Return (X, Y) of the center of cell containing provided text 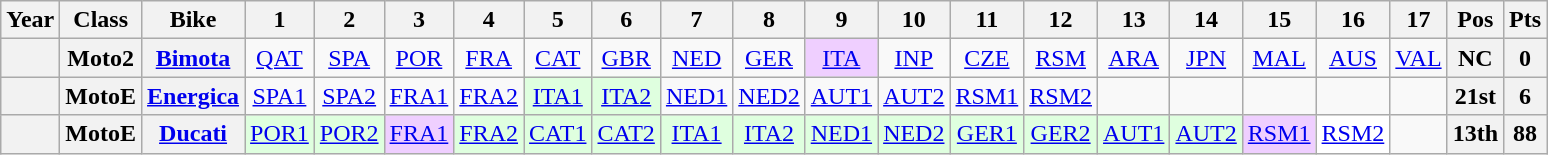
POR2 (349, 134)
ARA (1134, 58)
AUS (1353, 58)
5 (558, 20)
Class (101, 20)
Pts (1526, 20)
ITA (841, 58)
13th (1475, 134)
CAT (558, 58)
Bimota (194, 58)
21st (1475, 96)
QAT (280, 58)
88 (1526, 134)
3 (419, 20)
SPA2 (349, 96)
CAT1 (558, 134)
Bike (194, 20)
2 (349, 20)
1 (280, 20)
Year (30, 20)
SPA (349, 58)
POR (419, 58)
GBR (626, 58)
4 (489, 20)
17 (1418, 20)
SPA1 (280, 96)
15 (1279, 20)
16 (1353, 20)
10 (914, 20)
VAL (1418, 58)
11 (987, 20)
Pos (1475, 20)
CAT2 (626, 134)
9 (841, 20)
12 (1061, 20)
NC (1475, 58)
GER2 (1061, 134)
Ducati (194, 134)
INP (914, 58)
NED (696, 58)
MAL (1279, 58)
7 (696, 20)
Moto2 (101, 58)
0 (1526, 58)
13 (1134, 20)
Energica (194, 96)
RSM (1061, 58)
FRA (489, 58)
JPN (1206, 58)
14 (1206, 20)
8 (769, 20)
POR1 (280, 134)
GER (769, 58)
GER1 (987, 134)
CZE (987, 58)
